Extract the [X, Y] coordinate from the center of the cell holding the provided text.  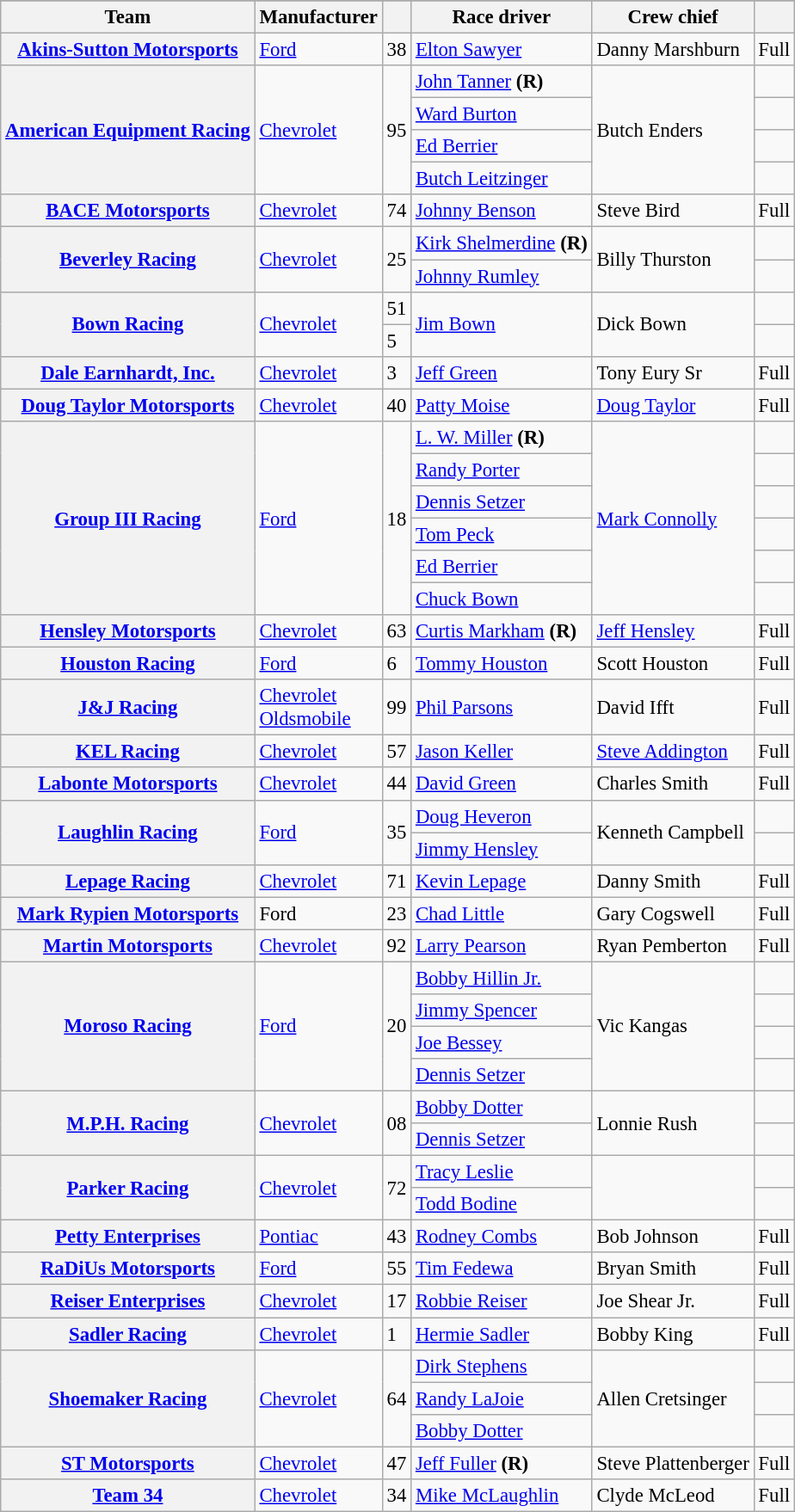
Jeff Green [502, 372]
Mark Connolly [673, 519]
08 [396, 1123]
Chevrolet Oldsmobile [318, 707]
M.P.H. Racing [127, 1123]
Hensley Motorsports [127, 631]
Martin Motorsports [127, 946]
Akins-Sutton Motorsports [127, 50]
BACE Motorsports [127, 211]
Randy Porter [502, 470]
Kirk Shelmerdine (R) [502, 243]
Beverley Racing [127, 260]
Todd Bodine [502, 1204]
American Equipment Racing [127, 130]
40 [396, 405]
ST Motorsports [127, 1463]
Mike McLaughlin [502, 1496]
Race driver [502, 17]
Mark Rypien Motorsports [127, 913]
Steve Plattenberger [673, 1463]
92 [396, 946]
51 [396, 308]
95 [396, 130]
Jason Keller [502, 752]
72 [396, 1189]
Tim Fedewa [502, 1269]
Shoemaker Racing [127, 1398]
34 [396, 1496]
35 [396, 833]
Larry Pearson [502, 946]
Tommy Houston [502, 664]
Jim Bown [502, 323]
Dirk Stephens [502, 1366]
Curtis Markham (R) [502, 631]
Pontiac [318, 1237]
Phil Parsons [502, 707]
Johnny Rumley [502, 276]
Chad Little [502, 913]
Ward Burton [502, 114]
Crew chief [673, 17]
Charles Smith [673, 784]
Tom Peck [502, 534]
47 [396, 1463]
38 [396, 50]
Butch Enders [673, 130]
25 [396, 260]
64 [396, 1398]
Steve Addington [673, 752]
44 [396, 784]
Lepage Racing [127, 881]
Doug Heveron [502, 816]
Steve Bird [673, 211]
Bown Racing [127, 323]
John Tanner (R) [502, 82]
17 [396, 1301]
Petty Enterprises [127, 1237]
Ryan Pemberton [673, 946]
Joe Shear Jr. [673, 1301]
Reiser Enterprises [127, 1301]
Hermie Sadler [502, 1334]
5 [396, 341]
RaDiUs Motorsports [127, 1269]
L. W. Miller (R) [502, 438]
43 [396, 1237]
Doug Taylor Motorsports [127, 405]
Labonte Motorsports [127, 784]
Danny Smith [673, 881]
Laughlin Racing [127, 833]
Tracy Leslie [502, 1172]
Patty Moise [502, 405]
99 [396, 707]
Robbie Reiser [502, 1301]
Bryan Smith [673, 1269]
Elton Sawyer [502, 50]
Jimmy Spencer [502, 1011]
Bob Johnson [673, 1237]
KEL Racing [127, 752]
71 [396, 881]
Bobby Hillin Jr. [502, 978]
18 [396, 519]
Randy LaJoie [502, 1398]
Danny Marshburn [673, 50]
6 [396, 664]
Chuck Bown [502, 599]
23 [396, 913]
Dale Earnhardt, Inc. [127, 372]
Jeff Hensley [673, 631]
Dick Bown [673, 323]
20 [396, 1026]
Butch Leitzinger [502, 179]
Allen Cretsinger [673, 1398]
Gary Cogswell [673, 913]
Billy Thurston [673, 260]
Scott Houston [673, 664]
Moroso Racing [127, 1026]
J&J Racing [127, 707]
Kenneth Campbell [673, 833]
David Green [502, 784]
Jimmy Hensley [502, 849]
Vic Kangas [673, 1026]
57 [396, 752]
Joe Bessey [502, 1042]
63 [396, 631]
Bobby King [673, 1334]
Team [127, 17]
Sadler Racing [127, 1334]
Lonnie Rush [673, 1123]
Manufacturer [318, 17]
Houston Racing [127, 664]
3 [396, 372]
1 [396, 1334]
Clyde McLeod [673, 1496]
Team 34 [127, 1496]
55 [396, 1269]
Doug Taylor [673, 405]
Jeff Fuller (R) [502, 1463]
Rodney Combs [502, 1237]
Tony Eury Sr [673, 372]
Kevin Lepage [502, 881]
David Ifft [673, 707]
Johnny Benson [502, 211]
Parker Racing [127, 1189]
74 [396, 211]
Group III Racing [127, 519]
